Search for the cell housing the specified text and yield its (X, Y) center coordinate. 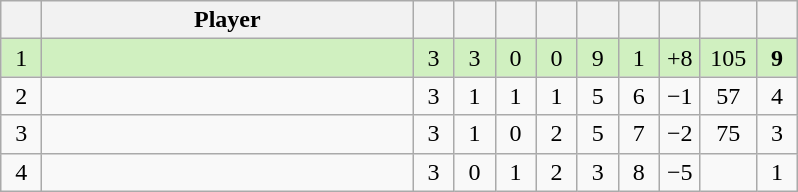
57 (728, 96)
75 (728, 134)
−1 (680, 96)
−5 (680, 172)
6 (638, 96)
+8 (680, 58)
105 (728, 58)
7 (638, 134)
Player (228, 20)
8 (638, 172)
−2 (680, 134)
